Identify which cell holds the provided text, then report its (x, y) central coordinate. 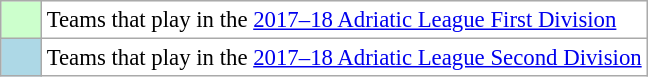
Teams that play in the 2017–18 Adriatic League First Division (344, 20)
Teams that play in the 2017–18 Adriatic League Second Division (344, 58)
